Find where the given text appears and provide that cell's center as (x, y) coordinate. 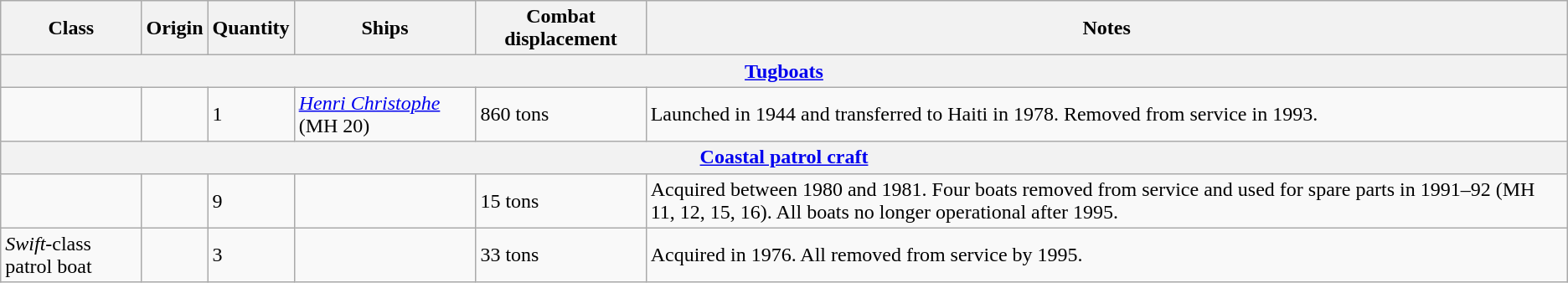
Quantity (251, 28)
Origin (174, 28)
Launched in 1944 and transferred to Haiti in 1978. Removed from service in 1993. (1106, 114)
Notes (1106, 28)
860 tons (561, 114)
Swift-class patrol boat (71, 255)
Combat displacement (561, 28)
Henri Christophe (MH 20) (385, 114)
3 (251, 255)
33 tons (561, 255)
9 (251, 201)
Coastal patrol craft (784, 157)
Ships (385, 28)
Class (71, 28)
Acquired in 1976. All removed from service by 1995. (1106, 255)
Tugboats (784, 71)
1 (251, 114)
15 tons (561, 201)
